Return [X, Y] of the center of cell containing provided text 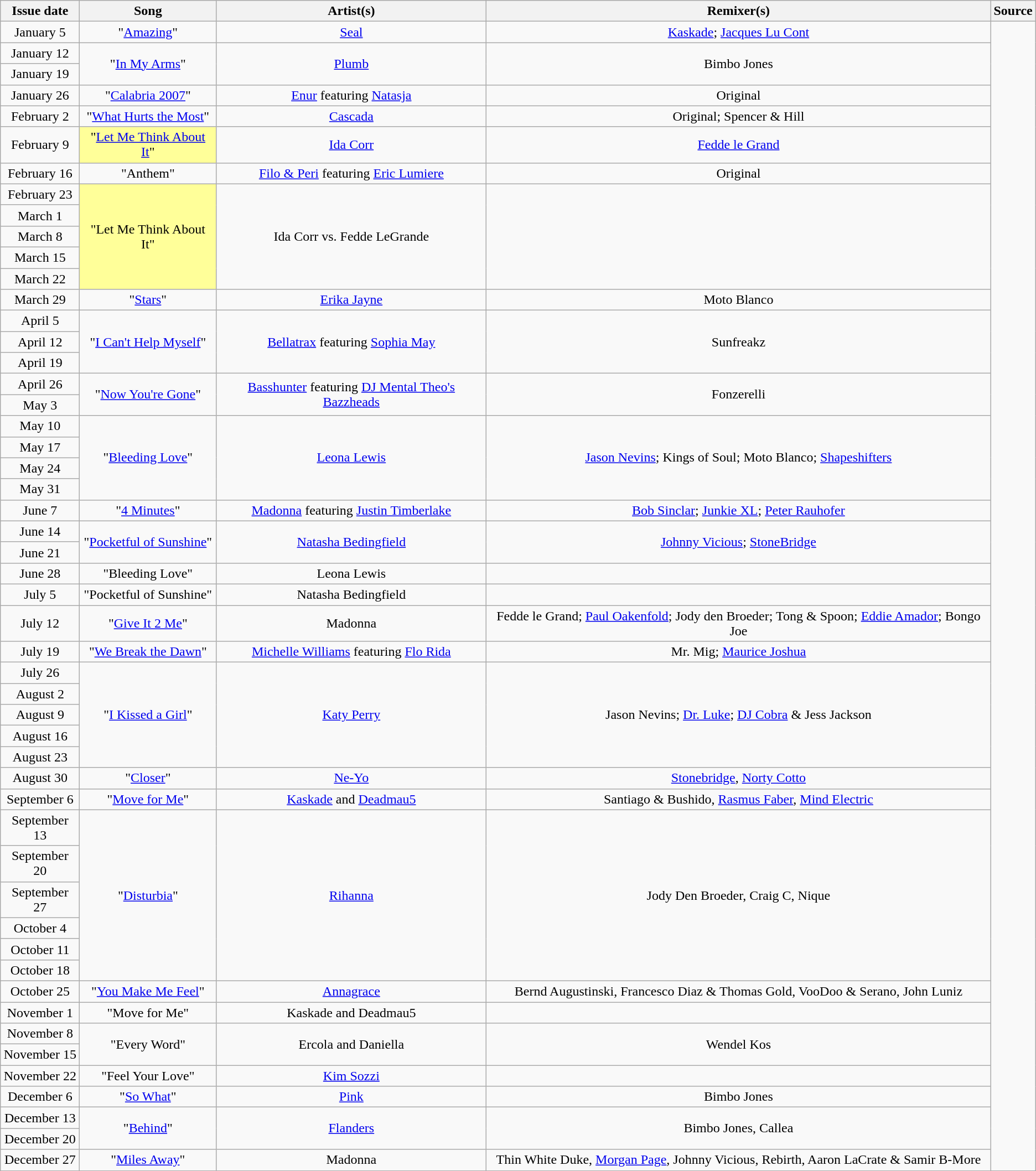
February 16 [40, 173]
October 25 [40, 991]
Source [1013, 11]
November 1 [40, 1012]
"Anthem" [148, 173]
March 15 [40, 257]
May 31 [40, 489]
"You Make Me Feel" [148, 991]
"In My Arms" [148, 64]
April 26 [40, 384]
June 7 [40, 510]
September 27 [40, 900]
Plumb [351, 64]
Seal [351, 32]
January 19 [40, 74]
December 6 [40, 1097]
May 10 [40, 426]
Mr. Mig; Maurice Joshua [738, 652]
"Feel Your Love" [148, 1076]
Bimbo Jones, Callea [738, 1128]
Jason Nevins; Dr. Luke; DJ Cobra & Jess Jackson [738, 715]
March 8 [40, 236]
Ercola and Daniella [351, 1044]
February 9 [40, 145]
Annagrace [351, 991]
Cascada [351, 116]
May 3 [40, 405]
Original; Spencer & Hill [738, 116]
"What Hurts the Most" [148, 116]
Ida Corr [351, 145]
March 1 [40, 215]
August 9 [40, 715]
Ida Corr vs. Fedde LeGrande [351, 236]
Michelle Williams featuring Flo Rida [351, 652]
August 30 [40, 778]
June 14 [40, 531]
July 12 [40, 623]
Johnny Vicious; StoneBridge [738, 542]
December 27 [40, 1160]
"Miles Away" [148, 1160]
"4 Minutes" [148, 510]
Kim Sozzi [351, 1076]
Flanders [351, 1128]
Katy Perry [351, 715]
Jody Den Broeder, Craig C, Nique [738, 895]
"Calabria 2007" [148, 95]
Bernd Augustinski, Francesco Diaz & Thomas Gold, VooDoo & Serano, John Luniz [738, 991]
Rihanna [351, 895]
Erika Jayne [351, 300]
"So What" [148, 1097]
May 17 [40, 447]
September 20 [40, 863]
August 16 [40, 736]
April 19 [40, 363]
December 20 [40, 1139]
Artist(s) [351, 11]
Kaskade; Jacques Lu Cont [738, 32]
March 29 [40, 300]
August 2 [40, 694]
July 5 [40, 594]
November 15 [40, 1055]
October 18 [40, 970]
January 26 [40, 95]
July 26 [40, 673]
"Amazing" [148, 32]
"Now You're Gone" [148, 395]
Pink [351, 1097]
November 8 [40, 1034]
August 23 [40, 757]
February 23 [40, 194]
February 2 [40, 116]
March 22 [40, 278]
Fedde le Grand [738, 145]
Sunfreakz [738, 342]
April 5 [40, 321]
June 21 [40, 552]
Fonzerelli [738, 395]
June 28 [40, 573]
January 12 [40, 53]
Thin White Duke, Morgan Page, Johnny Vicious, Rebirth, Aaron LaCrate & Samir B-More [738, 1160]
October 11 [40, 949]
Issue date [40, 11]
Song [148, 11]
July 19 [40, 652]
"Closer" [148, 778]
Fedde le Grand; Paul Oakenfold; Jody den Broeder; Tong & Spoon; Eddie Amador; Bongo Joe [738, 623]
April 12 [40, 342]
Jason Nevins; Kings of Soul; Moto Blanco; Shapeshifters [738, 458]
Bellatrax featuring Sophia May [351, 342]
Ne-Yo [351, 778]
"I Can't Help Myself" [148, 342]
"Disturbia" [148, 895]
Remixer(s) [738, 11]
Wendel Kos [738, 1044]
Filo & Peri featuring Eric Lumiere [351, 173]
Bob Sinclar; Junkie XL; Peter Rauhofer [738, 510]
October 4 [40, 928]
Santiago & Bushido, Rasmus Faber, Mind Electric [738, 799]
January 5 [40, 32]
"I Kissed a Girl" [148, 715]
Madonna featuring Justin Timberlake [351, 510]
November 22 [40, 1076]
"We Break the Dawn" [148, 652]
Moto Blanco [738, 300]
Stonebridge, Norty Cotto [738, 778]
"Behind" [148, 1128]
May 24 [40, 468]
September 13 [40, 828]
December 13 [40, 1118]
September 6 [40, 799]
"Every Word" [148, 1044]
Enur featuring Natasja [351, 95]
Basshunter featuring DJ Mental Theo's Bazzheads [351, 395]
"Give It 2 Me" [148, 623]
"Stars" [148, 300]
